Extract the (x, y) coordinate from the center of the cell holding the provided text.  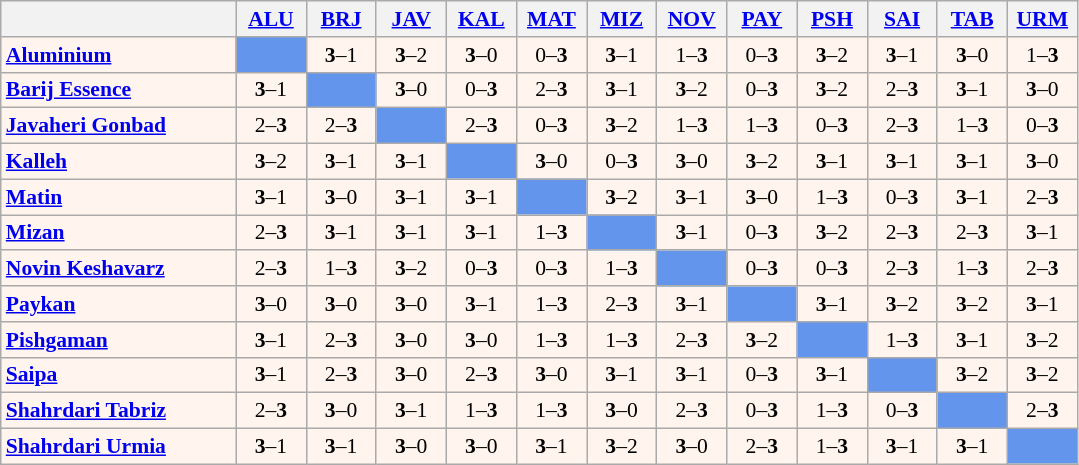
PSH (832, 19)
URM (1042, 19)
Kalleh (118, 162)
Aluminium (118, 55)
KAL (481, 19)
Saipa (118, 375)
ALU (271, 19)
Novin Keshavarz (118, 269)
SAI (902, 19)
Mizan (118, 233)
TAB (972, 19)
BRJ (341, 19)
Paykan (118, 304)
Shahrdari Urmia (118, 447)
NOV (692, 19)
MAT (551, 19)
Matin (118, 197)
Shahrdari Tabriz (118, 411)
Javaheri Gonbad (118, 126)
PAY (762, 19)
Pishgaman (118, 340)
Barij Essence (118, 90)
MIZ (621, 19)
JAV (411, 19)
